Detect which cell encompasses the target text, then output its [x, y] center coordinate. 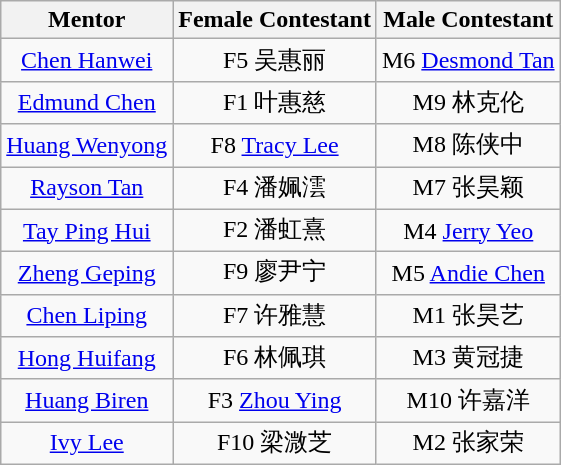
Huang Wenyong [87, 146]
Ivy Lee [87, 444]
F9 廖尹宁 [275, 274]
Tay Ping Hui [87, 230]
M7 张昊颖 [468, 188]
Mentor [87, 20]
Chen Liping [87, 316]
F6 林佩琪 [275, 358]
F8 Tracy Lee [275, 146]
Hong Huifang [87, 358]
F4 潘姵澐 [275, 188]
Chen Hanwei [87, 60]
Rayson Tan [87, 188]
M9 林克伦 [468, 102]
M8 陈侠中 [468, 146]
F2 潘虹熹 [275, 230]
M10 许嘉洋 [468, 400]
F1 叶惠慈 [275, 102]
M1 张昊艺 [468, 316]
M4 Jerry Yeo [468, 230]
F10 梁溦芝 [275, 444]
Male Contestant [468, 20]
Huang Biren [87, 400]
M3 黄冠捷 [468, 358]
F3 Zhou Ying [275, 400]
F7 许雅慧 [275, 316]
F5 吴惠丽 [275, 60]
M2 张家荣 [468, 444]
M5 Andie Chen [468, 274]
Edmund Chen [87, 102]
Female Contestant [275, 20]
M6 Desmond Tan [468, 60]
Zheng Geping [87, 274]
